Return the [x, y] coordinate for the center point of the cell that contains the specified text.  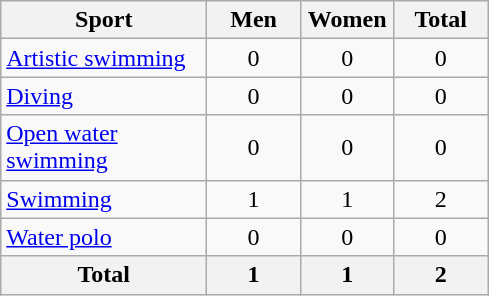
Women [347, 20]
Artistic swimming [104, 58]
Water polo [104, 237]
Swimming [104, 199]
Men [254, 20]
Open water swimming [104, 148]
Diving [104, 96]
Sport [104, 20]
